Provide the (X, Y) coordinate of the cell's center where the given text is located.  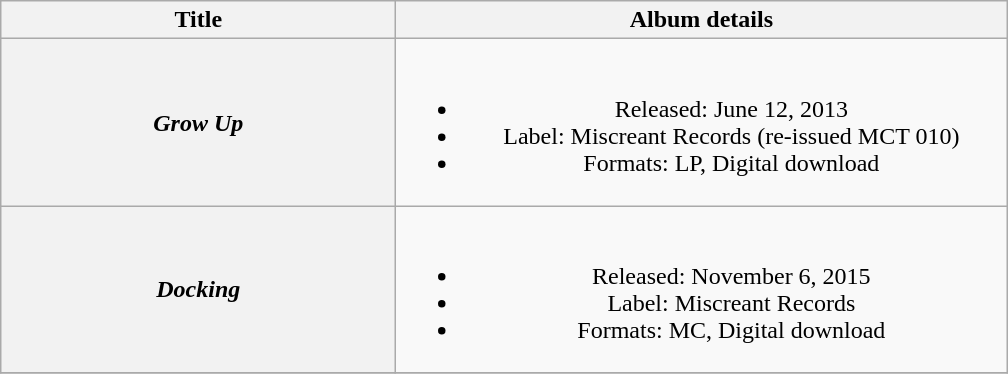
Released: November 6, 2015Label: Miscreant RecordsFormats: MC, Digital download (702, 290)
Title (198, 20)
Docking (198, 290)
Album details (702, 20)
Released: June 12, 2013Label: Miscreant Records (re-issued MCT 010)Formats: LP, Digital download (702, 122)
Grow Up (198, 122)
